Provide the [X, Y] coordinate of the cell's center where the given text is located.  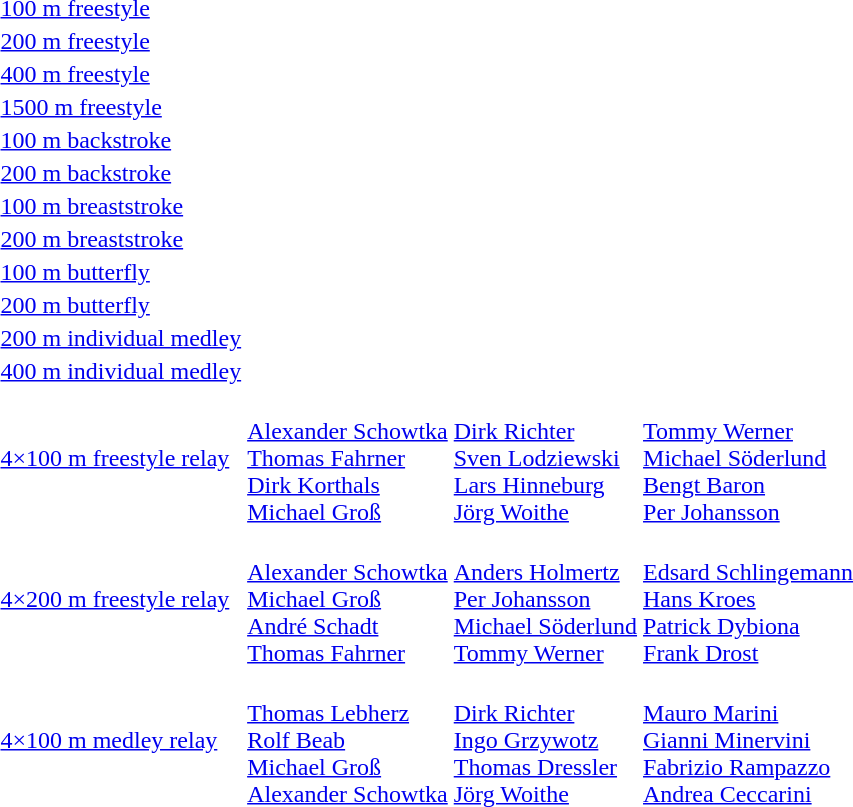
Anders HolmertzPer JohanssonMichael SöderlundTommy Werner [545, 599]
Alexander SchowtkaMichael GroßAndré SchadtThomas Fahrner [348, 599]
Alexander SchowtkaThomas FahrnerDirk KorthalsMichael Groß [348, 458]
Dirk RichterSven LodziewskiLars HinneburgJörg Woithe [545, 458]
